Identify which cell holds the provided text, then report its [x, y] central coordinate. 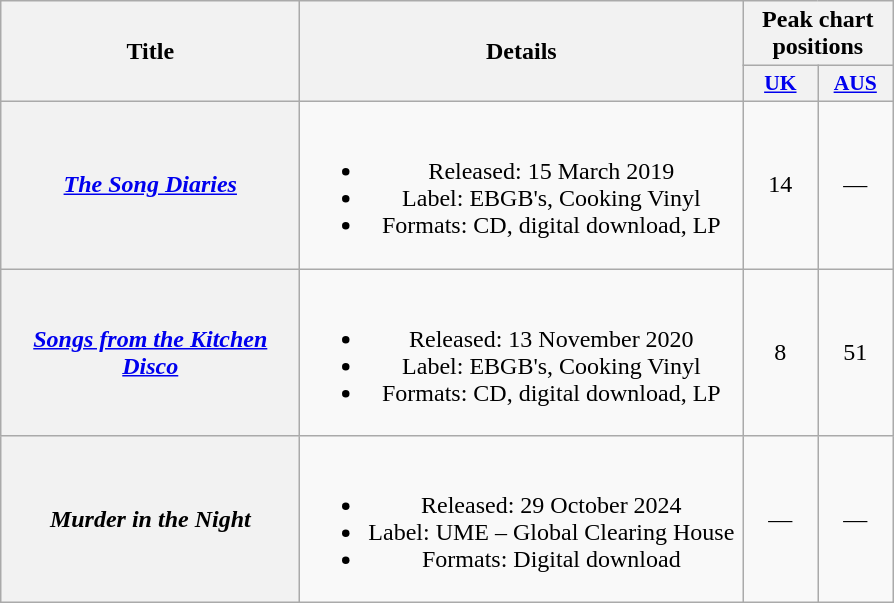
Released: 29 October 2024Label: UME – Global Clearing HouseFormats: Digital download [522, 520]
The Song Diaries [150, 184]
51 [856, 352]
Title [150, 52]
Songs from the Kitchen Disco [150, 352]
8 [780, 352]
Details [522, 52]
Murder in the Night [150, 520]
UK [780, 84]
Peak chart positions [818, 34]
Released: 13 November 2020Label: EBGB's, Cooking VinylFormats: CD, digital download, LP [522, 352]
AUS [856, 84]
14 [780, 184]
Released: 15 March 2019Label: EBGB's, Cooking VinylFormats: CD, digital download, LP [522, 184]
